Detect which cell encompasses the target text, then output its [x, y] center coordinate. 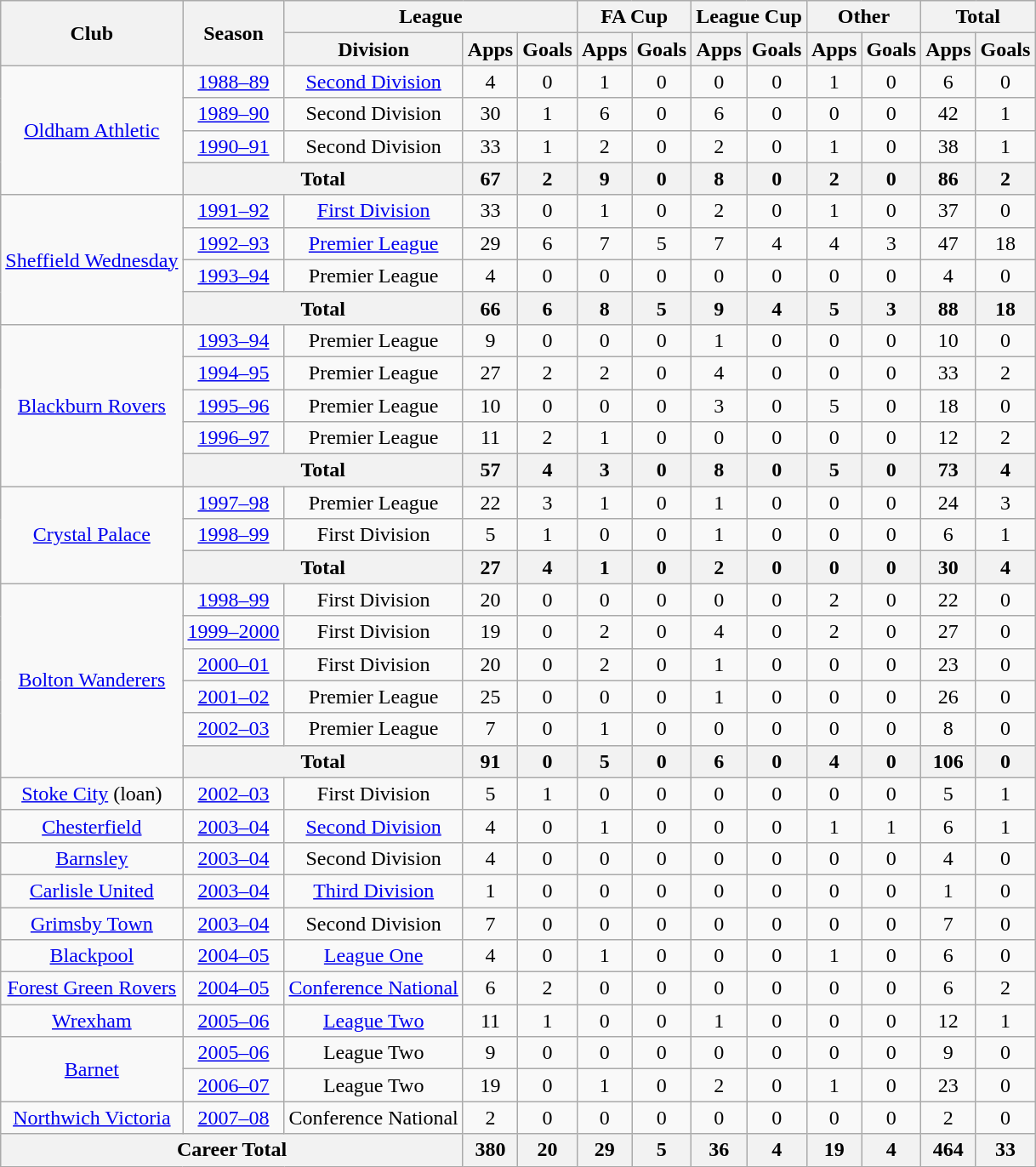
1989–90 [233, 114]
1999–2000 [233, 632]
Wrexham [92, 1021]
1996–97 [233, 438]
Other [863, 17]
2000–01 [233, 664]
1990–91 [233, 146]
57 [490, 470]
Northwich Victoria [92, 1118]
League One [373, 956]
36 [720, 1150]
Blackpool [92, 956]
26 [948, 697]
106 [948, 761]
Forest Green Rovers [92, 988]
37 [948, 211]
Sheffield Wednesday [92, 259]
1995–96 [233, 406]
86 [948, 179]
1991–92 [233, 211]
Grimsby Town [92, 923]
Third Division [373, 891]
Crystal Palace [92, 535]
Club [92, 33]
25 [490, 697]
24 [948, 503]
League [430, 17]
Stoke City (loan) [92, 794]
464 [948, 1150]
2006–07 [233, 1085]
1997–98 [233, 503]
2001–02 [233, 697]
Carlisle United [92, 891]
Barnet [92, 1069]
66 [490, 308]
1992–93 [233, 243]
2007–08 [233, 1118]
1994–95 [233, 373]
47 [948, 243]
Bolton Wanderers [92, 680]
Division [373, 49]
Barnsley [92, 858]
FA Cup [634, 17]
42 [948, 114]
Chesterfield [92, 826]
67 [490, 179]
88 [948, 308]
1988–89 [233, 82]
91 [490, 761]
Season [233, 33]
Career Total [232, 1150]
380 [490, 1150]
Oldham Athletic [92, 130]
38 [948, 146]
Blackburn Rovers [92, 405]
League Cup [749, 17]
73 [948, 470]
